Scan for the cell matching the given text and deliver its [x, y] coordinate at center. 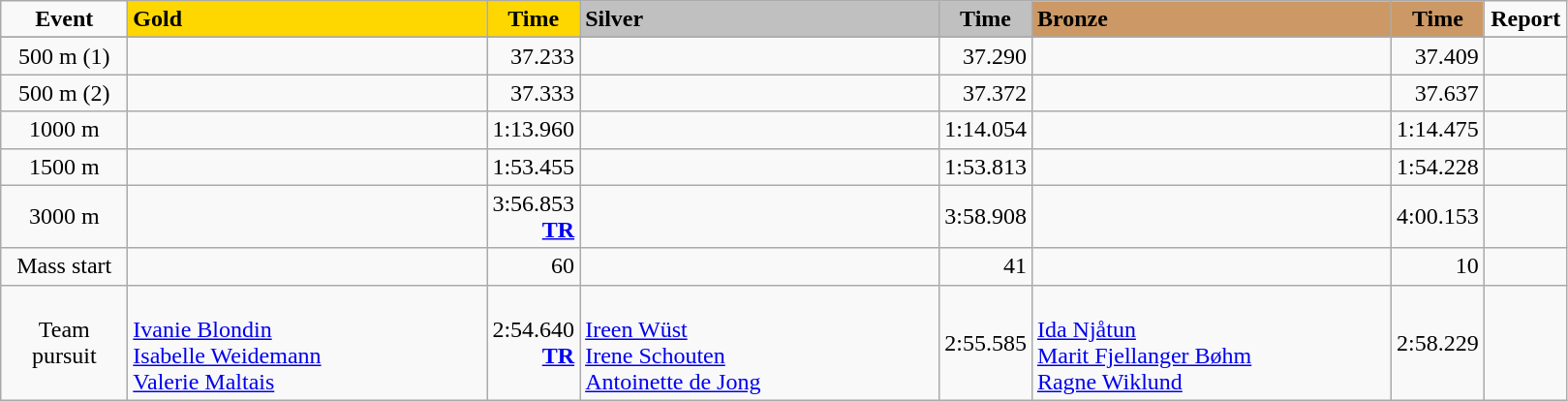
3:56.853TR [534, 217]
41 [986, 266]
1:13.960 [534, 130]
500 m (2) [64, 93]
Ireen WüstIrene SchoutenAntoinette de Jong [759, 343]
Mass start [64, 266]
4:00.153 [1437, 217]
37.409 [1437, 56]
37.290 [986, 56]
37.333 [534, 93]
1500 m [64, 167]
1:53.813 [986, 167]
1:14.054 [986, 130]
37.372 [986, 93]
37.233 [534, 56]
Ivanie BlondinIsabelle WeidemannValerie Maltais [308, 343]
1:14.475 [1437, 130]
500 m (1) [64, 56]
1:54.228 [1437, 167]
Silver [759, 19]
3:58.908 [986, 217]
3000 m [64, 217]
2:58.229 [1437, 343]
60 [534, 266]
Bronze [1211, 19]
2:54.640TR [534, 343]
Gold [308, 19]
Report [1525, 19]
Event [64, 19]
Team pursuit [64, 343]
1000 m [64, 130]
37.637 [1437, 93]
10 [1437, 266]
Ida NjåtunMarit Fjellanger BøhmRagne Wiklund [1211, 343]
2:55.585 [986, 343]
1:53.455 [534, 167]
